Find where the given text appears and provide that cell's center as [x, y] coordinate. 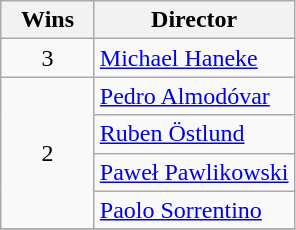
3 [48, 58]
Paolo Sorrentino [194, 210]
2 [48, 153]
Ruben Östlund [194, 134]
Director [194, 20]
Wins [48, 20]
Paweł Pawlikowski [194, 172]
Pedro Almodóvar [194, 96]
Michael Haneke [194, 58]
